Scan for the cell matching the given text and deliver its [X, Y] coordinate at center. 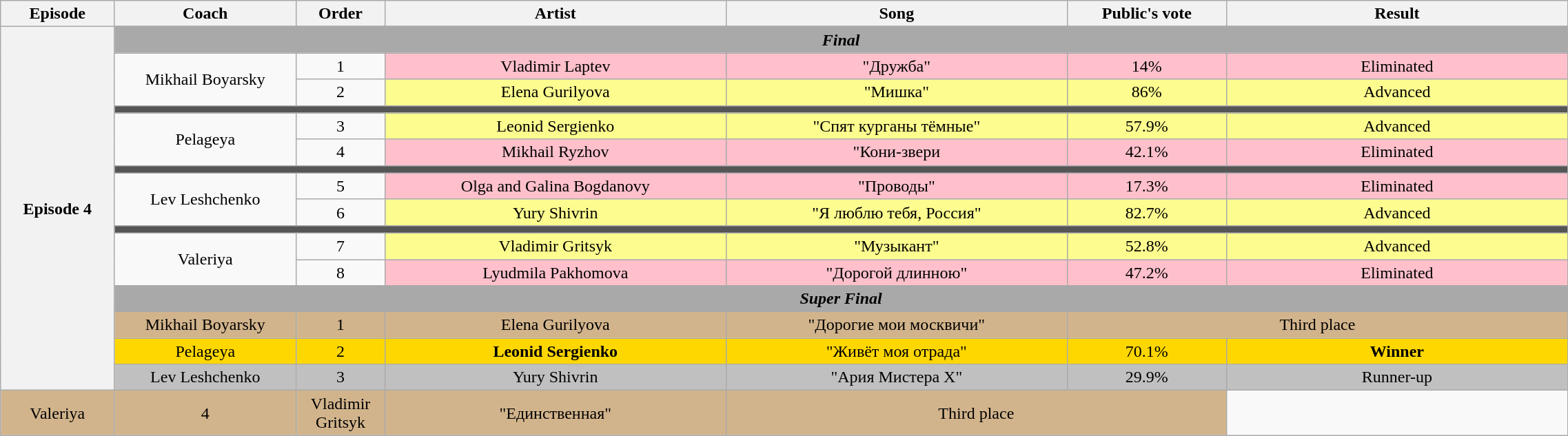
Order [340, 14]
"Ария Мистера Х" [896, 377]
42.1% [1147, 152]
82.7% [1147, 212]
7 [340, 246]
Vladimir Laptev [556, 66]
"Дорогой длинною" [896, 272]
"Дорогие мои москвичи" [896, 325]
"Музыкант" [896, 246]
Episode [58, 14]
Runner-up [1396, 377]
Result [1396, 14]
14% [1147, 66]
Song [896, 14]
8 [340, 272]
Final [841, 40]
Olga and Galina Bogdanovy [556, 186]
Super Final [841, 299]
Coach [205, 14]
5 [340, 186]
47.2% [1147, 272]
"Спят курганы тёмные" [896, 126]
"Мишка" [896, 92]
"Проводы" [896, 186]
52.8% [1147, 246]
Lyudmila Pakhomova [556, 272]
Public's vote [1147, 14]
86% [1147, 92]
"Живёт моя отрада" [896, 351]
"Кони-звери [896, 152]
"Дружба" [896, 66]
57.9% [1147, 126]
Artist [556, 14]
Mikhail Ryzhov [556, 152]
6 [340, 212]
17.3% [1147, 186]
29.9% [1147, 377]
"Единственная" [556, 413]
"Я люблю тебя, Россия" [896, 212]
Winner [1396, 351]
70.1% [1147, 351]
Episode 4 [58, 209]
